Provide the (x, y) coordinate of the cell's center where the given text is located.  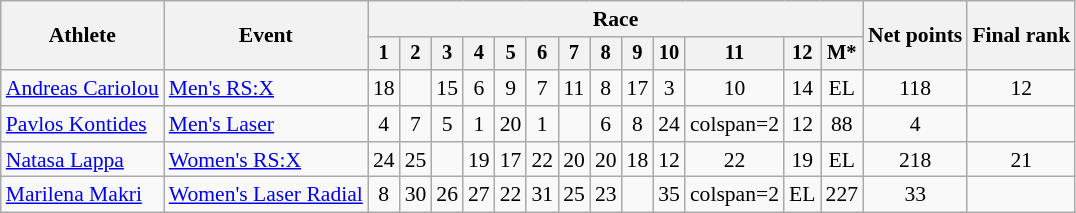
2 (416, 54)
Women's Laser Radial (266, 195)
21 (1021, 160)
30 (416, 195)
Final rank (1021, 36)
31 (542, 195)
Race (616, 19)
Women's RS:X (266, 160)
23 (606, 195)
26 (447, 195)
Natasa Lappa (82, 160)
Event (266, 36)
14 (802, 88)
33 (915, 195)
227 (842, 195)
88 (842, 124)
Pavlos Kontides (82, 124)
15 (447, 88)
M* (842, 54)
218 (915, 160)
Net points (915, 36)
118 (915, 88)
Men's RS:X (266, 88)
Men's Laser (266, 124)
Athlete (82, 36)
27 (479, 195)
Marilena Makri (82, 195)
Andreas Cariolou (82, 88)
35 (669, 195)
